Extract the [x, y] coordinate from the center of the cell holding the provided text.  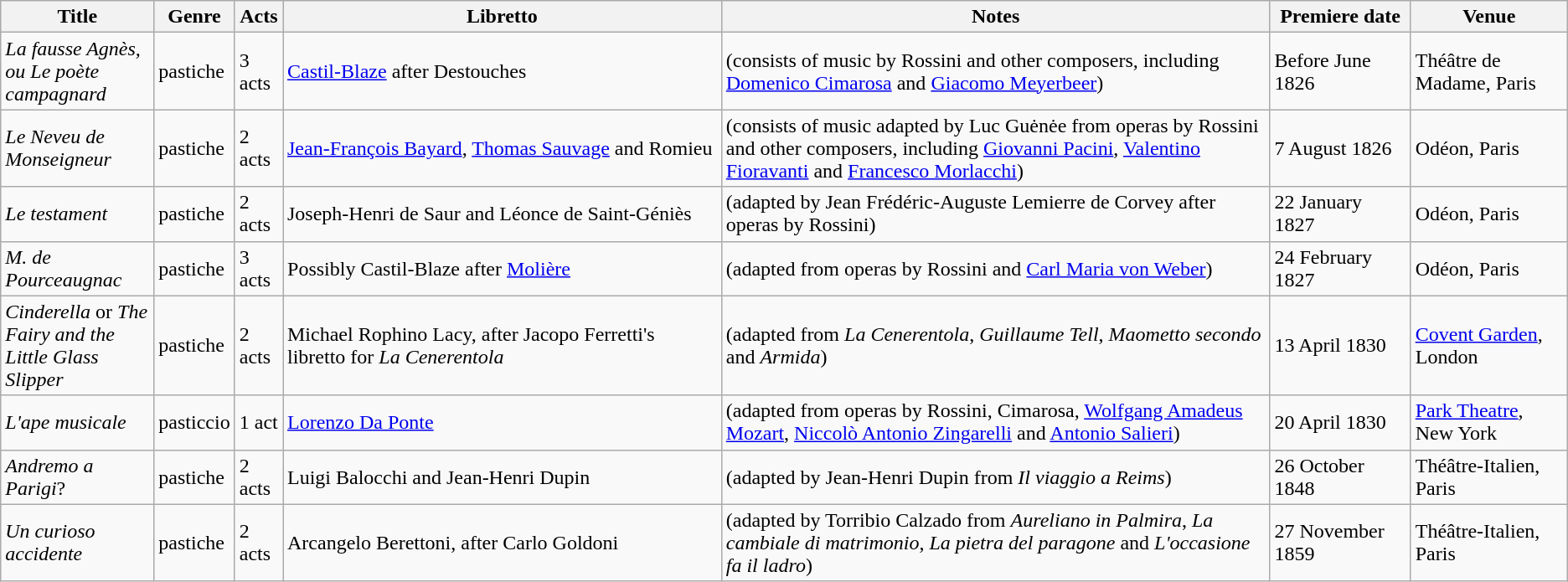
Covent Garden, London [1489, 345]
26 October 1848 [1340, 477]
Joseph-Henri de Saur and Léonce de Saint-Géniès [503, 214]
22 January 1827 [1340, 214]
Le testament [77, 214]
L'ape musicale [77, 422]
24 February 1827 [1340, 268]
Un curioso accidente [77, 543]
Notes [995, 17]
Luigi Balocchi and Jean-Henri Dupin [503, 477]
(adapted from operas by Rossini, Cimarosa, Wolfgang Amadeus Mozart, Niccolò Antonio Zingarelli and Antonio Salieri) [995, 422]
Arcangelo Berettoni, after Carlo Goldoni [503, 543]
(adapted by Jean Frédéric-Auguste Lemierre de Corvey after operas by Rossini) [995, 214]
Genre [194, 17]
Cinderella or The Fairy and the Little Glass Slipper [77, 345]
(adapted from operas by Rossini and Carl Maria von Weber) [995, 268]
Libretto [503, 17]
1 act [258, 422]
Title [77, 17]
(adapted from La Cenerentola, Guillaume Tell, Maometto secondo and Armida) [995, 345]
Acts [258, 17]
La fausse Agnès,ou Le poète campagnard [77, 71]
Lorenzo Da Ponte [503, 422]
20 April 1830 [1340, 422]
27 November 1859 [1340, 543]
13 April 1830 [1340, 345]
Premiere date [1340, 17]
(adapted by Torribio Calzado from Aureliano in Palmira, La cambiale di matrimonio, La pietra del paragone and L'occasione fa il ladro) [995, 543]
Le Neveu de Monseigneur [77, 148]
Castil-Blaze after Destouches [503, 71]
Jean-François Bayard, Thomas Sauvage and Romieu [503, 148]
Andremo a Parigi? [77, 477]
Possibly Castil-Blaze after Molière [503, 268]
Théâtre de Madame, Paris [1489, 71]
7 August 1826 [1340, 148]
(adapted by Jean-Henri Dupin from Il viaggio a Reims) [995, 477]
Before June 1826 [1340, 71]
Park Theatre, New York [1489, 422]
pasticcio [194, 422]
M. de Pourceaugnac [77, 268]
Venue [1489, 17]
Michael Rophino Lacy, after Jacopo Ferretti's libretto for La Cenerentola [503, 345]
(consists of music by Rossini and other composers, including Domenico Cimarosa and Giacomo Meyerbeer) [995, 71]
